Provide the (x, y) coordinate of the cell's center where the given text is located.  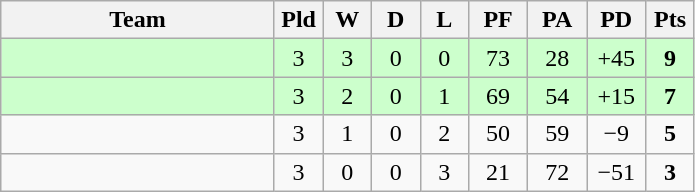
5 (670, 134)
−9 (616, 134)
+45 (616, 58)
L (444, 20)
PF (498, 20)
PD (616, 20)
28 (558, 58)
21 (498, 172)
69 (498, 96)
9 (670, 58)
59 (558, 134)
W (348, 20)
−51 (616, 172)
+15 (616, 96)
Team (138, 20)
PA (558, 20)
73 (498, 58)
Pld (298, 20)
50 (498, 134)
D (396, 20)
72 (558, 172)
7 (670, 96)
Pts (670, 20)
54 (558, 96)
